Provide the (x, y) coordinate of the cell's center where the given text is located.  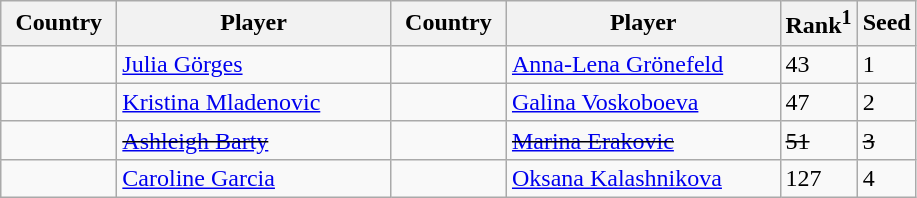
127 (818, 178)
1 (886, 64)
Rank1 (818, 24)
Anna-Lena Grönefeld (643, 64)
4 (886, 178)
Oksana Kalashnikova (643, 178)
Seed (886, 24)
47 (818, 102)
Kristina Mladenovic (254, 102)
Galina Voskoboeva (643, 102)
3 (886, 140)
43 (818, 64)
Marina Erakovic (643, 140)
51 (818, 140)
Caroline Garcia (254, 178)
Ashleigh Barty (254, 140)
Julia Görges (254, 64)
2 (886, 102)
